For the text-containing cell, return its midpoint in [x, y] coordinate format. 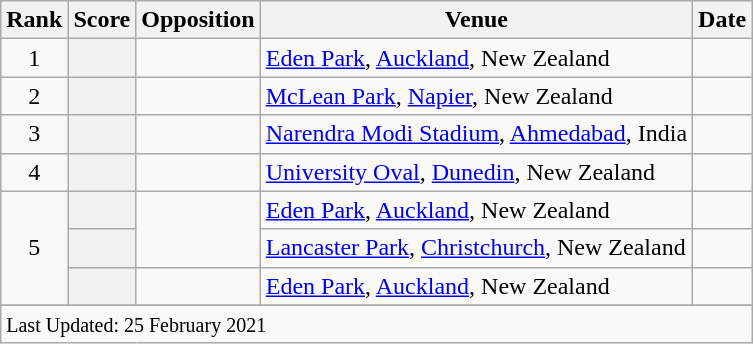
Rank [34, 20]
1 [34, 58]
Score [102, 20]
4 [34, 172]
Date [722, 20]
Last Updated: 25 February 2021 [376, 324]
Opposition [198, 20]
Narendra Modi Stadium, Ahmedabad, India [476, 134]
Venue [476, 20]
5 [34, 248]
2 [34, 96]
Lancaster Park, Christchurch, New Zealand [476, 248]
McLean Park, Napier, New Zealand [476, 96]
University Oval, Dunedin, New Zealand [476, 172]
3 [34, 134]
